Output the [X, Y] coordinate of the center of the cell containing the given text.  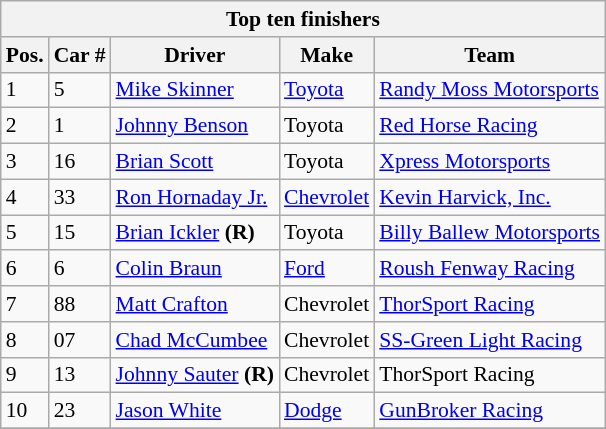
Matt Crafton [195, 304]
Top ten finishers [303, 19]
Brian Scott [195, 162]
Pos. [25, 55]
15 [80, 233]
SS-Green Light Racing [490, 340]
Randy Moss Motorsports [490, 90]
Johnny Sauter (R) [195, 375]
Xpress Motorsports [490, 162]
16 [80, 162]
Ford [326, 269]
Chad McCumbee [195, 340]
Mike Skinner [195, 90]
Make [326, 55]
9 [25, 375]
3 [25, 162]
Billy Ballew Motorsports [490, 233]
Car # [80, 55]
4 [25, 197]
23 [80, 411]
Brian Ickler (R) [195, 233]
Johnny Benson [195, 126]
Driver [195, 55]
Roush Fenway Racing [490, 269]
Red Horse Racing [490, 126]
Team [490, 55]
13 [80, 375]
GunBroker Racing [490, 411]
Ron Hornaday Jr. [195, 197]
10 [25, 411]
Jason White [195, 411]
07 [80, 340]
7 [25, 304]
2 [25, 126]
33 [80, 197]
8 [25, 340]
Dodge [326, 411]
88 [80, 304]
Kevin Harvick, Inc. [490, 197]
Colin Braun [195, 269]
